Return the (x, y) coordinate for the center point of the cell that contains the specified text.  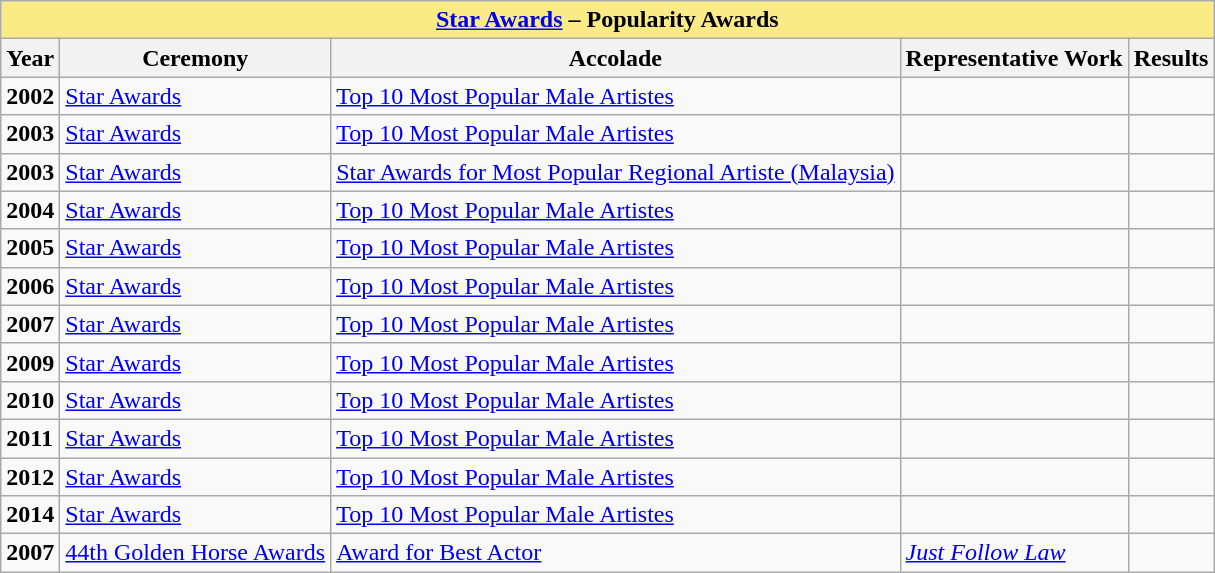
2014 (30, 515)
Results (1171, 58)
Accolade (616, 58)
2006 (30, 286)
Representative Work (1014, 58)
Year (30, 58)
2009 (30, 362)
Star Awards – Popularity Awards (608, 20)
2011 (30, 438)
44th Golden Horse Awards (196, 553)
2004 (30, 210)
2010 (30, 400)
Star Awards for Most Popular Regional Artiste (Malaysia) (616, 172)
Ceremony (196, 58)
Award for Best Actor (616, 553)
2005 (30, 248)
Just Follow Law (1014, 553)
2012 (30, 477)
2002 (30, 96)
